Return (x, y) of the center of cell containing provided text 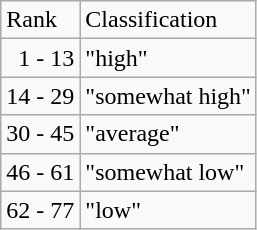
Classification (168, 20)
"somewhat high" (168, 96)
"low" (168, 210)
"high" (168, 58)
14 - 29 (40, 96)
62 - 77 (40, 210)
Rank (40, 20)
1 - 13 (40, 58)
30 - 45 (40, 134)
"somewhat low" (168, 172)
46 - 61 (40, 172)
"average" (168, 134)
